Search for the cell housing the specified text and yield its [X, Y] center coordinate. 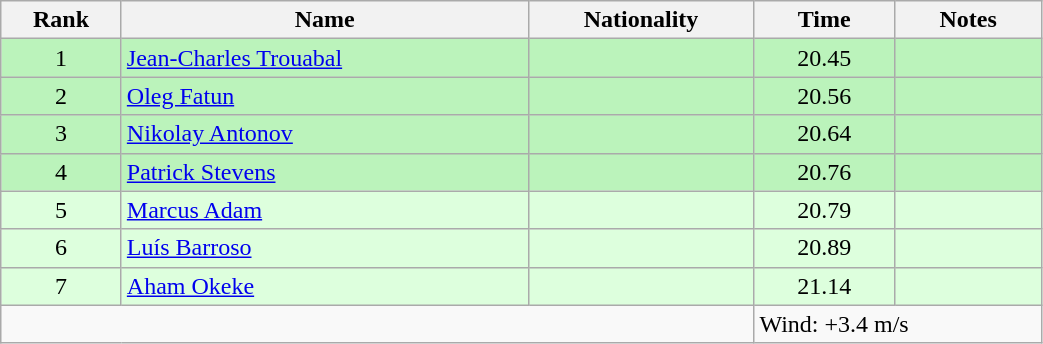
Rank [62, 20]
Jean-Charles Trouabal [324, 58]
1 [62, 58]
3 [62, 134]
5 [62, 210]
4 [62, 172]
20.79 [824, 210]
Wind: +3.4 m/s [898, 324]
Nationality [641, 20]
20.89 [824, 248]
6 [62, 248]
20.56 [824, 96]
2 [62, 96]
Time [824, 20]
Notes [968, 20]
Patrick Stevens [324, 172]
20.76 [824, 172]
Marcus Adam [324, 210]
Nikolay Antonov [324, 134]
Aham Okeke [324, 286]
Oleg Fatun [324, 96]
20.45 [824, 58]
20.64 [824, 134]
21.14 [824, 286]
7 [62, 286]
Name [324, 20]
Luís Barroso [324, 248]
